Return the (X, Y) coordinate for the center point of the cell that contains the specified text.  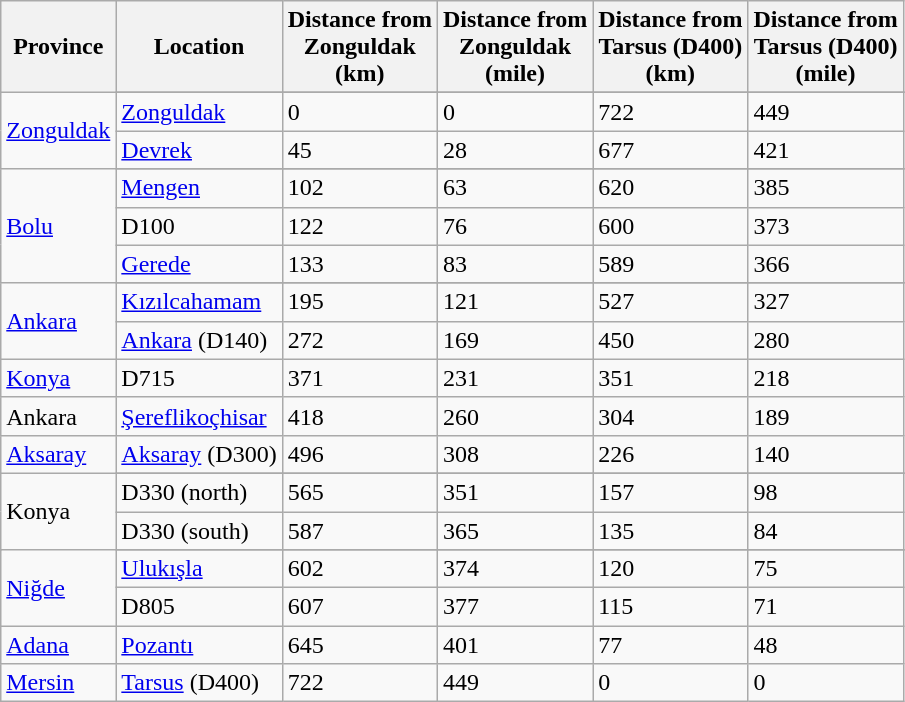
280 (826, 340)
645 (360, 645)
Aksaray (58, 454)
Kızılcahamam (199, 302)
Adana (58, 645)
Distance from Zonguldak (km) (360, 47)
71 (826, 607)
Mersin (58, 683)
272 (360, 340)
401 (514, 645)
45 (360, 150)
Ulukışla (199, 569)
133 (360, 264)
63 (514, 188)
308 (514, 454)
587 (360, 531)
115 (670, 607)
527 (670, 302)
D715 (199, 378)
75 (826, 569)
D805 (199, 607)
Aksaray (D300) (199, 454)
157 (670, 492)
373 (826, 226)
120 (670, 569)
366 (826, 264)
620 (670, 188)
48 (826, 645)
Distance from Zonguldak (mile) (514, 47)
218 (826, 378)
Pozantı (199, 645)
D330 (south) (199, 531)
Mengen (199, 188)
195 (360, 302)
D330 (north) (199, 492)
377 (514, 607)
28 (514, 150)
607 (360, 607)
Ankara (D140) (199, 340)
102 (360, 188)
371 (360, 378)
Gerede (199, 264)
600 (670, 226)
169 (514, 340)
121 (514, 302)
421 (826, 150)
304 (670, 416)
76 (514, 226)
565 (360, 492)
D100 (199, 226)
135 (670, 531)
677 (670, 150)
Distance from Tarsus (D400) (km) (670, 47)
260 (514, 416)
98 (826, 492)
Location (199, 47)
140 (826, 454)
83 (514, 264)
Distance from Tarsus (D400) (mile) (826, 47)
496 (360, 454)
84 (826, 531)
418 (360, 416)
365 (514, 531)
189 (826, 416)
327 (826, 302)
Tarsus (D400) (199, 683)
Şereflikoçhisar (199, 416)
226 (670, 454)
122 (360, 226)
602 (360, 569)
231 (514, 378)
Devrek (199, 150)
374 (514, 569)
450 (670, 340)
77 (670, 645)
Province (58, 47)
Niğde (58, 588)
385 (826, 188)
589 (670, 264)
Bolu (58, 226)
